Locate the cell with the specified text and output its [x, y] center coordinate. 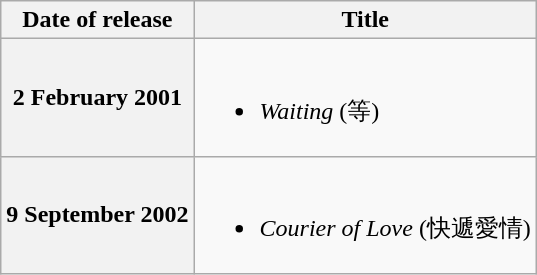
2 February 2001 [98, 98]
Courier of Love (快遞愛情) [365, 215]
Title [365, 20]
Waiting (等) [365, 98]
9 September 2002 [98, 215]
Date of release [98, 20]
